Identify which cell holds the provided text, then report its [X, Y] central coordinate. 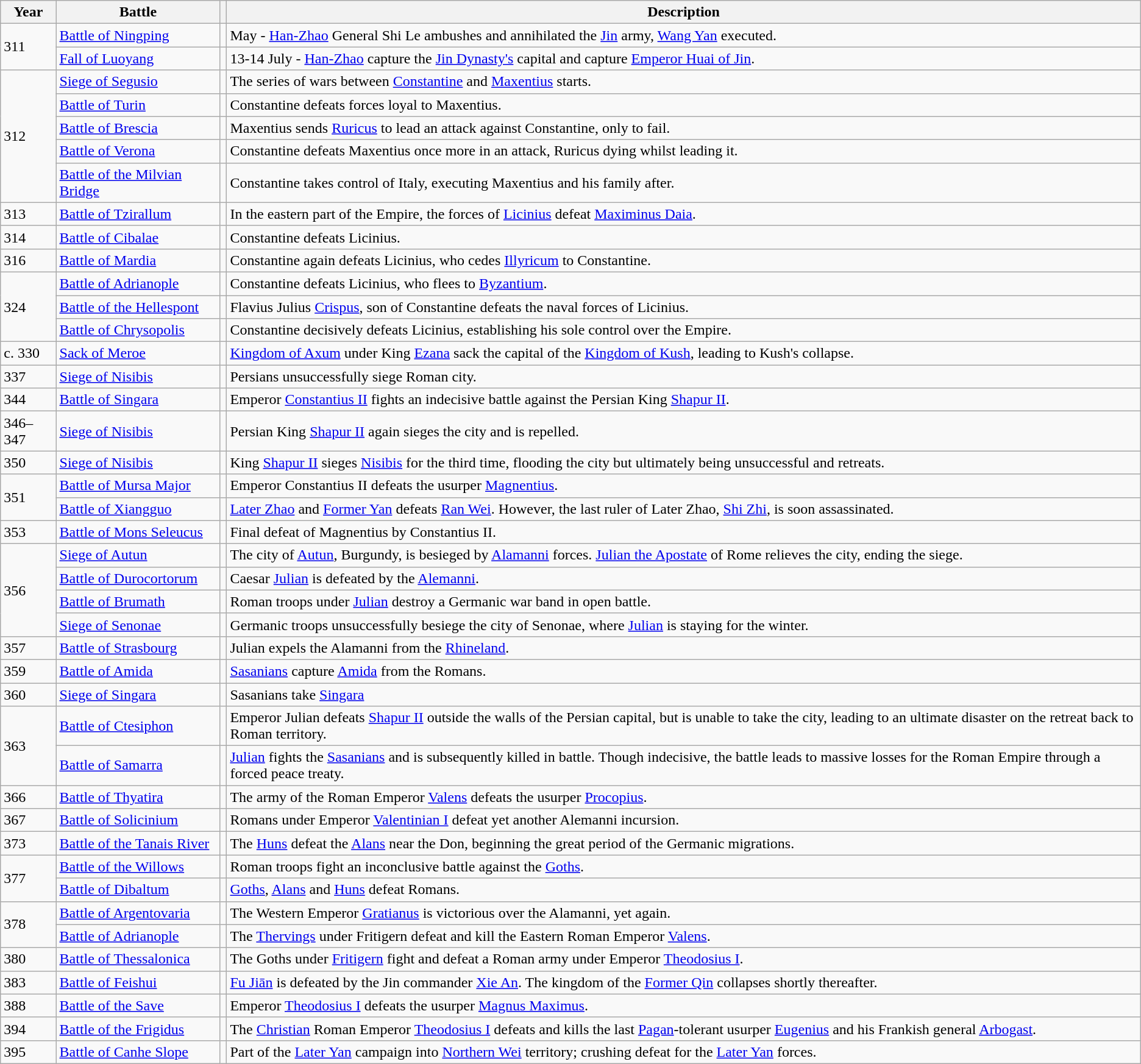
Battle of Chrysopolis [138, 330]
351 [28, 497]
c. 330 [28, 353]
Constantine takes control of Italy, executing Maxentius and his family after. [684, 183]
Constantine defeats Licinius, who flees to Byzantium. [684, 283]
Siege of Segusio [138, 82]
Fall of Luoyang [138, 59]
Battle of Xiangguo [138, 509]
Battle of Ningping [138, 35]
344 [28, 400]
311 [28, 47]
The Goths under Fritigern fight and defeat a Roman army under Emperor Theodosius I. [684, 959]
Later Zhao and Former Yan defeats Ran Wei. However, the last ruler of Later Zhao, Shi Zhi, is soon assassinated. [684, 509]
Battle of Mons Seleucus [138, 532]
Battle of Brescia [138, 128]
Battle of Brumath [138, 601]
Constantine decisively defeats Licinius, establishing his sole control over the Empire. [684, 330]
357 [28, 648]
Battle of Durocortorum [138, 578]
353 [28, 532]
The Thervings under Fritigern defeat and kill the Eastern Roman Emperor Valens. [684, 936]
Battle [138, 12]
Battle of Canhe Slope [138, 1052]
Constantine defeats Maxentius once more in an attack, Ruricus dying whilst leading it. [684, 151]
Part of the Later Yan campaign into Northern Wei territory; crushing defeat for the Later Yan forces. [684, 1052]
The Christian Roman Emperor Theodosius I defeats and kills the last Pagan-tolerant usurper Eugenius and his Frankish general Arbogast. [684, 1029]
The Western Emperor Gratianus is victorious over the Alamanni, yet again. [684, 913]
Emperor Theodosius I defeats the usurper Magnus Maximus. [684, 1005]
350 [28, 463]
Kingdom of Axum under King Ezana sack the capital of the Kingdom of Kush, leading to Kush's collapse. [684, 353]
Battle of Tzirallum [138, 214]
Siege of Singara [138, 694]
378 [28, 924]
Description [684, 12]
383 [28, 982]
Sack of Meroe [138, 353]
Roman troops under Julian destroy a Germanic war band in open battle. [684, 601]
Constantine again defeats Licinius, who cedes Illyricum to Constantine. [684, 260]
366 [28, 797]
Siege of Senonae [138, 625]
388 [28, 1005]
359 [28, 671]
337 [28, 377]
Year [28, 12]
In the eastern part of the Empire, the forces of Licinius defeat Maximinus Daia. [684, 214]
Battle of Feishui [138, 982]
Battle of Samarra [138, 765]
The Huns defeat the Alans near the Don, beginning the great period of the Germanic migrations. [684, 843]
324 [28, 307]
356 [28, 590]
Caesar Julian is defeated by the Alemanni. [684, 578]
313 [28, 214]
Emperor Constantius II defeats the usurper Magnentius. [684, 486]
Battle of Solicinium [138, 820]
Battle of Argentovaria [138, 913]
The army of the Roman Emperor Valens defeats the usurper Procopius. [684, 797]
Romans under Emperor Valentinian I defeat yet another Alemanni incursion. [684, 820]
Goths, Alans and Huns defeat Romans. [684, 890]
312 [28, 137]
Battle of Turin [138, 105]
Battle of the Save [138, 1005]
Persians unsuccessfully siege Roman city. [684, 377]
Flavius Julius Crispus, son of Constantine defeats the naval forces of Licinius. [684, 307]
Sasanians capture Amida from the Romans. [684, 671]
Battle of the Hellespont [138, 307]
Battle of Thyatira [138, 797]
360 [28, 694]
Battle of Ctesiphon [138, 726]
Persian King Shapur II again sieges the city and is repelled. [684, 431]
Battle of the Milvian Bridge [138, 183]
394 [28, 1029]
373 [28, 843]
314 [28, 237]
Battle of Cibalae [138, 237]
Battle of the Willows [138, 867]
Battle of Mardia [138, 260]
Germanic troops unsuccessfully besiege the city of Senonae, where Julian is staying for the winter. [684, 625]
Battle of Dibaltum [138, 890]
13-14 July - Han-Zhao capture the Jin Dynasty's capital and capture Emperor Huai of Jin. [684, 59]
367 [28, 820]
Sasanians take Singara [684, 694]
395 [28, 1052]
363 [28, 746]
380 [28, 959]
346–347 [28, 431]
Constantine defeats forces loyal to Maxentius. [684, 105]
Battle of Verona [138, 151]
Emperor Constantius II fights an indecisive battle against the Persian King Shapur II. [684, 400]
316 [28, 260]
King Shapur II sieges Nisibis for the third time, flooding the city but ultimately being unsuccessful and retreats. [684, 463]
Roman troops fight an inconclusive battle against the Goths. [684, 867]
May - Han-Zhao General Shi Le ambushes and annihilated the Jin army, Wang Yan executed. [684, 35]
Battle of Singara [138, 400]
Battle of the Frigidus [138, 1029]
Battle of Amida [138, 671]
Battle of the Tanais River [138, 843]
377 [28, 878]
Fu Jiān is defeated by the Jin commander Xie An. The kingdom of the Former Qin collapses shortly thereafter. [684, 982]
Julian expels the Alamanni from the Rhineland. [684, 648]
The series of wars between Constantine and Maxentius starts. [684, 82]
Battle of Thessalonica [138, 959]
Battle of Strasbourg [138, 648]
Maxentius sends Ruricus to lead an attack against Constantine, only to fail. [684, 128]
Constantine defeats Licinius. [684, 237]
The city of Autun, Burgundy, is besieged by Alamanni forces. Julian the Apostate of Rome relieves the city, ending the siege. [684, 555]
Battle of Mursa Major [138, 486]
Siege of Autun [138, 555]
Final defeat of Magnentius by Constantius II. [684, 532]
